Find where the given text appears and provide that cell's center as (x, y) coordinate. 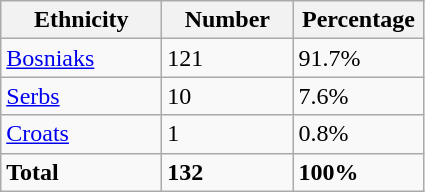
0.8% (358, 134)
100% (358, 172)
Number (228, 20)
10 (228, 96)
Ethnicity (82, 20)
Total (82, 172)
1 (228, 134)
132 (228, 172)
121 (228, 58)
7.6% (358, 96)
Percentage (358, 20)
Croats (82, 134)
91.7% (358, 58)
Bosniaks (82, 58)
Serbs (82, 96)
